Provide the [x, y] coordinate of the cell's center where the given text is located.  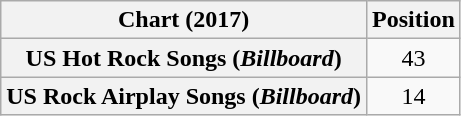
US Hot Rock Songs (Billboard) [184, 58]
US Rock Airplay Songs (Billboard) [184, 96]
43 [414, 58]
14 [414, 96]
Chart (2017) [184, 20]
Position [414, 20]
